Locate the cell with the specified text and output its (X, Y) center coordinate. 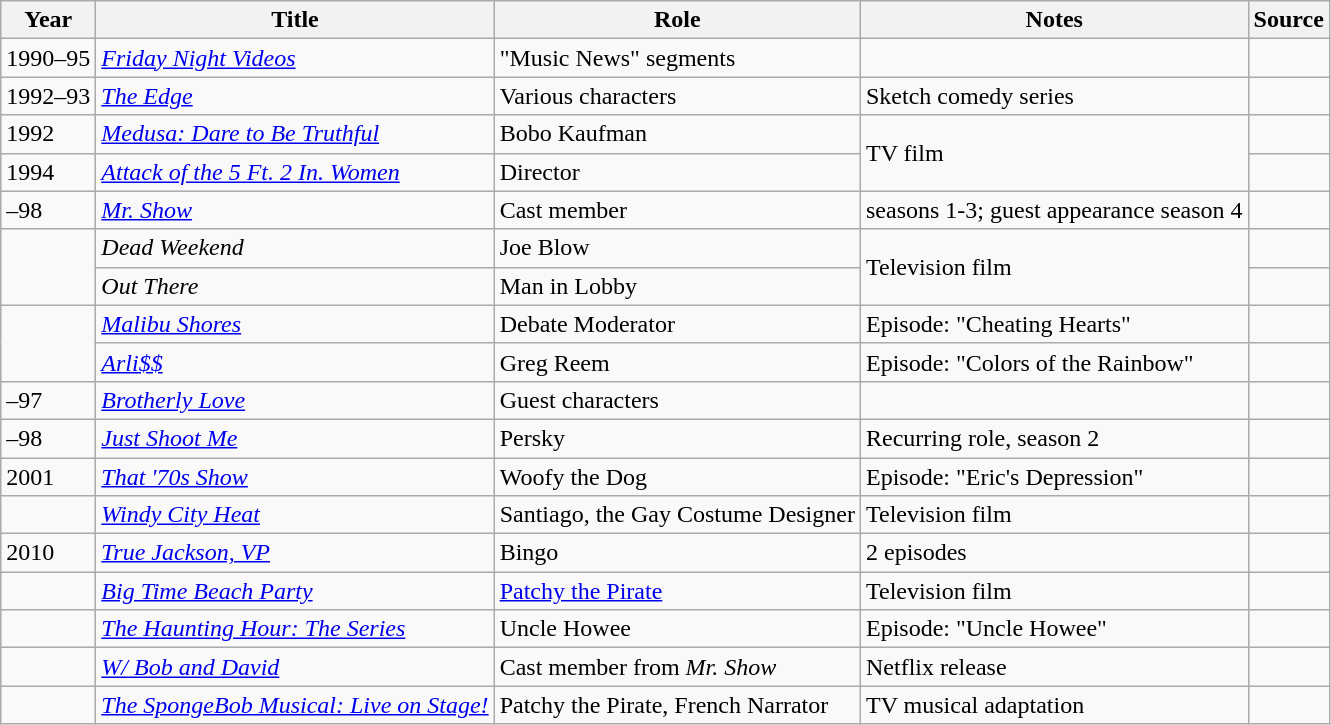
Greg Reem (677, 362)
Various characters (677, 96)
Episode: "Uncle Howee" (1054, 629)
Persky (677, 438)
1992 (48, 134)
Woofy the Dog (677, 477)
2001 (48, 477)
"Music News" segments (677, 58)
W/ Bob and David (295, 667)
Windy City Heat (295, 515)
Bobo Kaufman (677, 134)
Guest characters (677, 400)
Arli$$ (295, 362)
Netflix release (1054, 667)
TV film (1054, 153)
Episode: "Colors of the Rainbow" (1054, 362)
Brotherly Love (295, 400)
2 episodes (1054, 553)
Source (1288, 20)
Malibu Shores (295, 324)
The SpongeBob Musical: Live on Stage! (295, 705)
Cast member (677, 210)
Patchy the Pirate (677, 591)
Friday Night Videos (295, 58)
The Haunting Hour: The Series (295, 629)
2010 (48, 553)
Dead Weekend (295, 248)
Cast member from Mr. Show (677, 667)
Uncle Howee (677, 629)
–97 (48, 400)
Year (48, 20)
seasons 1-3; guest appearance season 4 (1054, 210)
Just Shoot Me (295, 438)
Man in Lobby (677, 286)
1992–93 (48, 96)
Big Time Beach Party (295, 591)
Medusa: Dare to Be Truthful (295, 134)
Director (677, 172)
Debate Moderator (677, 324)
Sketch comedy series (1054, 96)
Episode: "Cheating Hearts" (1054, 324)
Episode: "Eric's Depression" (1054, 477)
Title (295, 20)
The Edge (295, 96)
Attack of the 5 Ft. 2 In. Women (295, 172)
Bingo (677, 553)
Santiago, the Gay Costume Designer (677, 515)
TV musical adaptation (1054, 705)
Mr. Show (295, 210)
Recurring role, season 2 (1054, 438)
Joe Blow (677, 248)
Role (677, 20)
Patchy the Pirate, French Narrator (677, 705)
Notes (1054, 20)
True Jackson, VP (295, 553)
Out There (295, 286)
1994 (48, 172)
1990–95 (48, 58)
That '70s Show (295, 477)
